Extract the (x, y) coordinate from the center of the cell holding the provided text.  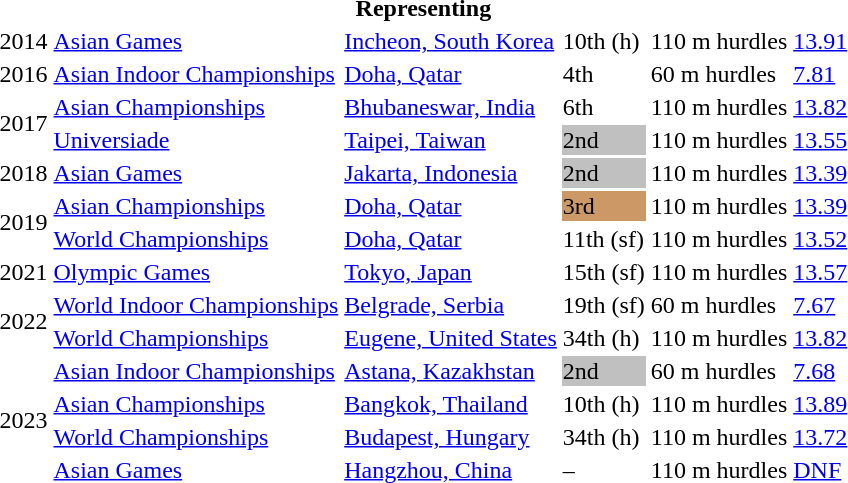
Jakarta, Indonesia (451, 173)
3rd (604, 206)
Taipei, Taiwan (451, 140)
4th (604, 74)
Budapest, Hungary (451, 437)
Incheon, South Korea (451, 41)
Tokyo, Japan (451, 272)
15th (sf) (604, 272)
Belgrade, Serbia (451, 305)
Olympic Games (196, 272)
19th (sf) (604, 305)
6th (604, 107)
Bangkok, Thailand (451, 404)
Bhubaneswar, India (451, 107)
World Indoor Championships (196, 305)
11th (sf) (604, 239)
Universiade (196, 140)
Astana, Kazakhstan (451, 371)
Eugene, United States (451, 338)
